Search for the cell housing the specified text and yield its (X, Y) center coordinate. 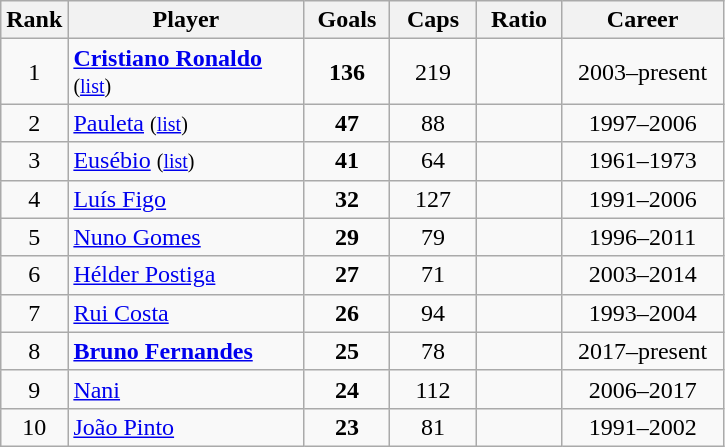
25 (347, 351)
29 (347, 237)
Bruno Fernandes (186, 351)
2006–2017 (642, 389)
Ratio (519, 20)
João Pinto (186, 427)
6 (34, 275)
Cristiano Ronaldo (list) (186, 72)
81 (433, 427)
Career (642, 20)
2 (34, 123)
10 (34, 427)
112 (433, 389)
Caps (433, 20)
1993–2004 (642, 313)
2017–present (642, 351)
Eusébio (list) (186, 161)
Pauleta (list) (186, 123)
32 (347, 199)
26 (347, 313)
8 (34, 351)
71 (433, 275)
1 (34, 72)
136 (347, 72)
23 (347, 427)
Rank (34, 20)
24 (347, 389)
7 (34, 313)
Nani (186, 389)
27 (347, 275)
1991–2002 (642, 427)
127 (433, 199)
1991–2006 (642, 199)
5 (34, 237)
79 (433, 237)
1996–2011 (642, 237)
Luís Figo (186, 199)
219 (433, 72)
Rui Costa (186, 313)
64 (433, 161)
Player (186, 20)
78 (433, 351)
4 (34, 199)
2003–present (642, 72)
3 (34, 161)
1997–2006 (642, 123)
41 (347, 161)
2003–2014 (642, 275)
Goals (347, 20)
Hélder Postiga (186, 275)
88 (433, 123)
47 (347, 123)
9 (34, 389)
94 (433, 313)
Nuno Gomes (186, 237)
1961–1973 (642, 161)
